From the cell containing the given text, extract its center point as [X, Y] coordinate. 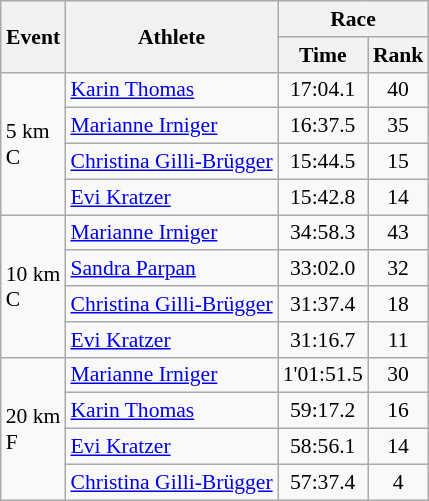
1'01:51.5 [323, 375]
4 [398, 482]
15:44.5 [323, 162]
15:42.8 [323, 197]
Athlete [171, 36]
57:37.4 [323, 482]
20 km F [34, 428]
31:37.4 [323, 304]
43 [398, 233]
11 [398, 340]
32 [398, 269]
30 [398, 375]
35 [398, 126]
33:02.0 [323, 269]
31:16.7 [323, 340]
Sandra Parpan [171, 269]
18 [398, 304]
34:58.3 [323, 233]
5 km C [34, 143]
16:37.5 [323, 126]
Race [354, 19]
40 [398, 90]
Time [323, 55]
Event [34, 36]
17:04.1 [323, 90]
10 km C [34, 286]
59:17.2 [323, 411]
Rank [398, 55]
15 [398, 162]
16 [398, 411]
58:56.1 [323, 447]
